Output the [X, Y] coordinate of the center of the cell containing the given text.  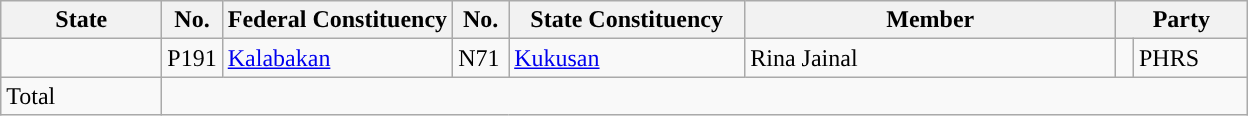
P191 [192, 58]
Rina Jainal [930, 58]
Federal Constituency [337, 20]
N71 [481, 58]
Member [930, 20]
Kukusan [627, 58]
Kalabakan [337, 58]
Total [82, 96]
Party [1182, 20]
State [82, 20]
State Constituency [627, 20]
PHRS [1190, 58]
